Capture the cell that displays the provided text and extract its [x, y] central coordinate. 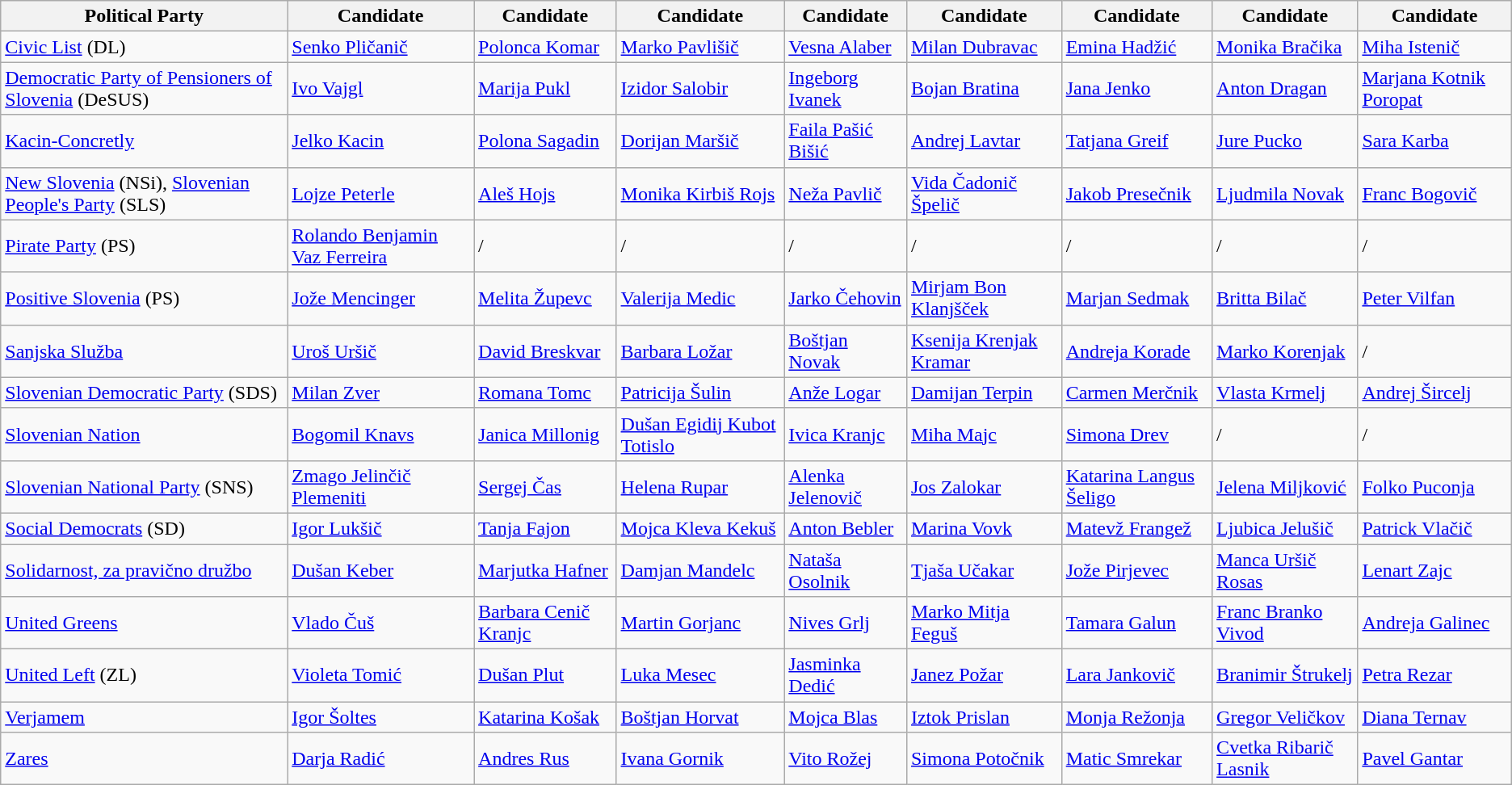
Mojca Blas [846, 717]
Jasminka Dedić [846, 675]
Britta Bilač [1285, 299]
Senko Pličanič [381, 47]
Patrick Vlačič [1434, 528]
Manca Uršič Rosas [1285, 570]
Miha Majc [984, 434]
Milan Zver [381, 392]
Jože Mencinger [381, 299]
Andrej Šircelj [1434, 392]
Verjamem [144, 717]
Melita Župevc [545, 299]
Janez Požar [984, 675]
Ksenija Krenjak Kramar [984, 351]
Marjana Kotnik Poropat [1434, 89]
Neža Pavlič [846, 194]
Zmago Jelinčič Plemeniti [381, 486]
Vlasta Krmelj [1285, 392]
Civic List (DL) [144, 47]
Mirjam Bon Klanjšček [984, 299]
Violeta Tomić [381, 675]
Alenka Jelenovič [846, 486]
Matic Smrekar [1136, 759]
Simona Potočnik [984, 759]
Monja Režonja [1136, 717]
Patricija Šulin [700, 392]
Solidarnost, za pravično družbo [144, 570]
Sanjska Služba [144, 351]
Igor Šoltes [381, 717]
Franc Bogovič [1434, 194]
Faila Pašić Bišić [846, 141]
Democratic Party of Pensioners of Slovenia (DeSUS) [144, 89]
Peter Vilfan [1434, 299]
Janica Millonig [545, 434]
Rolando Benjamin Vaz Ferreira [381, 246]
Mojca Kleva Kekuš [700, 528]
Slovenian Democratic Party (SDS) [144, 392]
Dorijan Maršič [700, 141]
Franc Branko Vivod [1285, 623]
New Slovenia (NSi), Slovenian People's Party (SLS) [144, 194]
Vida Čadonič Špelič [984, 194]
Bogomil Knavs [381, 434]
Iztok Prislan [984, 717]
Ivana Gornik [700, 759]
Tanja Fajon [545, 528]
Branimir Štrukelj [1285, 675]
Katarina Langus Šeligo [1136, 486]
Jakob Presečnik [1136, 194]
Vlado Čuš [381, 623]
Folko Puconja [1434, 486]
Marjutka Hafner [545, 570]
Jelko Kacin [381, 141]
Jure Pucko [1285, 141]
Marko Mitja Feguš [984, 623]
Jelena Miljković [1285, 486]
Zares [144, 759]
Andreja Galinec [1434, 623]
Matevž Frangež [1136, 528]
Marija Pukl [545, 89]
Kacin-Concretly [144, 141]
Izidor Salobir [700, 89]
Pavel Gantar [1434, 759]
Anton Dragan [1285, 89]
Ivica Kranjc [846, 434]
Nives Grlj [846, 623]
Jarko Čehovin [846, 299]
Marina Vovk [984, 528]
Marko Pavlišič [700, 47]
Diana Ternav [1434, 717]
Romana Tomc [545, 392]
Jos Zalokar [984, 486]
Martin Gorjanc [700, 623]
Aleš Hojs [545, 194]
Ingeborg Ivanek [846, 89]
Bojan Bratina [984, 89]
Andrej Lavtar [984, 141]
Milan Dubravac [984, 47]
Uroš Uršič [381, 351]
Emina Hadžić [1136, 47]
Katarina Košak [545, 717]
Slovenian National Party (SNS) [144, 486]
Political Party [144, 16]
Dušan Plut [545, 675]
Tamara Galun [1136, 623]
Luka Mesec [700, 675]
United Left (ZL) [144, 675]
Jana Jenko [1136, 89]
Monika Kirbiš Rojs [700, 194]
Lojze Peterle [381, 194]
Cvetka Ribarič Lasnik [1285, 759]
Helena Rupar [700, 486]
Andreja Korade [1136, 351]
Andres Rus [545, 759]
Tjaša Učakar [984, 570]
Gregor Veličkov [1285, 717]
Lara Jankovič [1136, 675]
Igor Lukšič [381, 528]
Vesna Alaber [846, 47]
Carmen Merčnik [1136, 392]
Barbara Ložar [700, 351]
Nataša Osolnik [846, 570]
Damjan Mandelc [700, 570]
Sara Karba [1434, 141]
Slovenian Nation [144, 434]
Ljudmila Novak [1285, 194]
Marjan Sedmak [1136, 299]
Petra Rezar [1434, 675]
David Breskvar [545, 351]
Ljubica Jelušič [1285, 528]
Marko Korenjak [1285, 351]
Dušan Keber [381, 570]
Polona Sagadin [545, 141]
Tatjana Greif [1136, 141]
Monika Bračika [1285, 47]
Simona Drev [1136, 434]
Miha Istenič [1434, 47]
Darja Radić [381, 759]
Boštjan Horvat [700, 717]
Pirate Party (PS) [144, 246]
Valerija Medic [700, 299]
Lenart Zajc [1434, 570]
Social Democrats (SD) [144, 528]
Damijan Terpin [984, 392]
Polonca Komar [545, 47]
Jože Pirjevec [1136, 570]
Boštjan Novak [846, 351]
Positive Slovenia (PS) [144, 299]
United Greens [144, 623]
Barbara Cenič Kranjc [545, 623]
Vito Rožej [846, 759]
Ivo Vajgl [381, 89]
Anton Bebler [846, 528]
Anže Logar [846, 392]
Dušan Egidij Kubot Totislo [700, 434]
Sergej Čas [545, 486]
